Search for the cell housing the specified text and yield its [x, y] center coordinate. 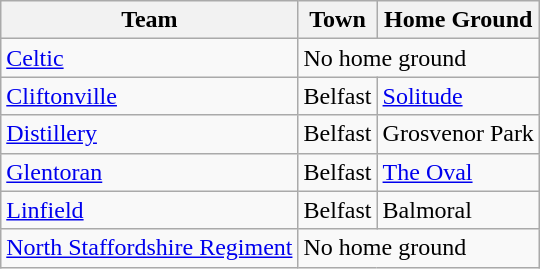
Balmoral [458, 210]
The Oval [458, 172]
Celtic [150, 58]
Linfield [150, 210]
Town [338, 20]
Glentoran [150, 172]
Cliftonville [150, 96]
Solitude [458, 96]
Team [150, 20]
Distillery [150, 134]
North Staffordshire Regiment [150, 248]
Grosvenor Park [458, 134]
Home Ground [458, 20]
